Capture the cell that displays the provided text and extract its [X, Y] central coordinate. 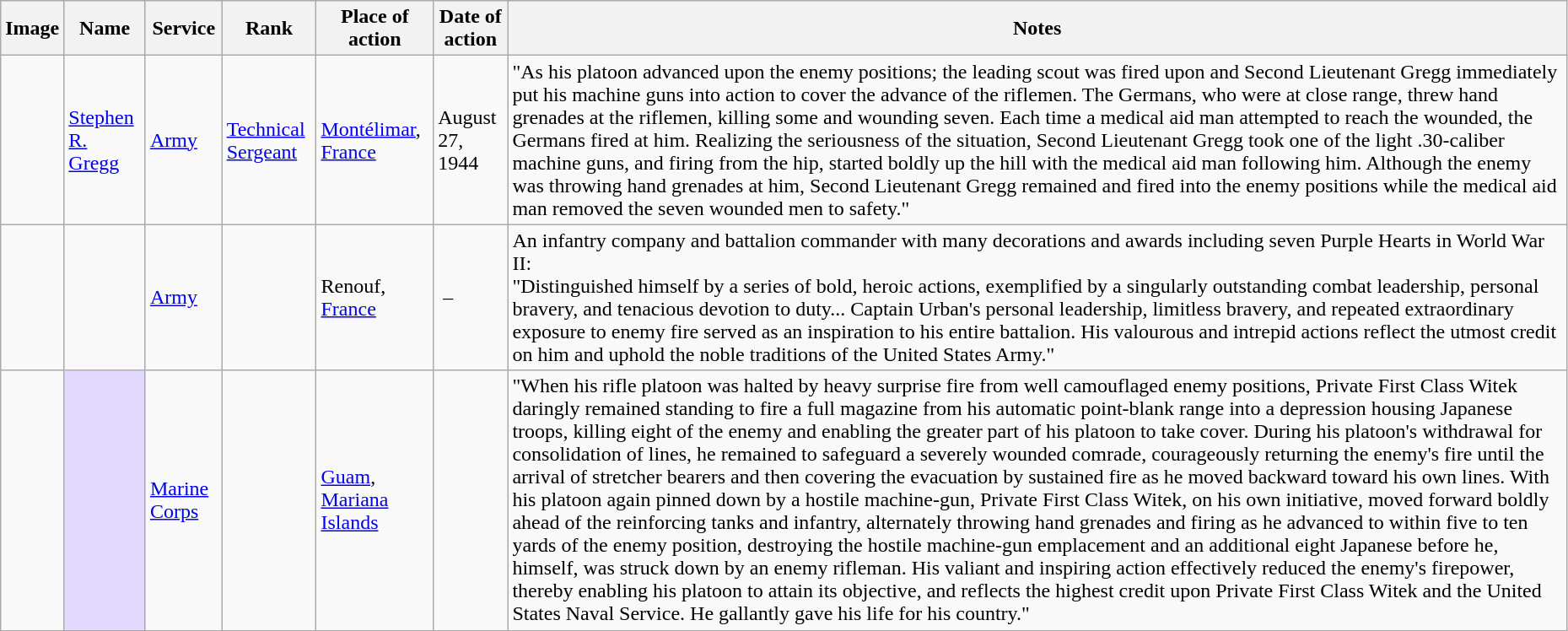
Guam, Mariana Islands [374, 500]
Marine Corps [184, 500]
Place of action [374, 29]
– [471, 297]
Image [32, 29]
Name [105, 29]
Stephen R. Gregg [105, 140]
Service [184, 29]
Technical Sergeant [269, 140]
Notes [1037, 29]
Date of action [471, 29]
Montélimar, France [374, 140]
August 27, 1944 [471, 140]
Renouf, France [374, 297]
Rank [269, 29]
